Provide the [x, y] coordinate of the cell's center where the given text is located.  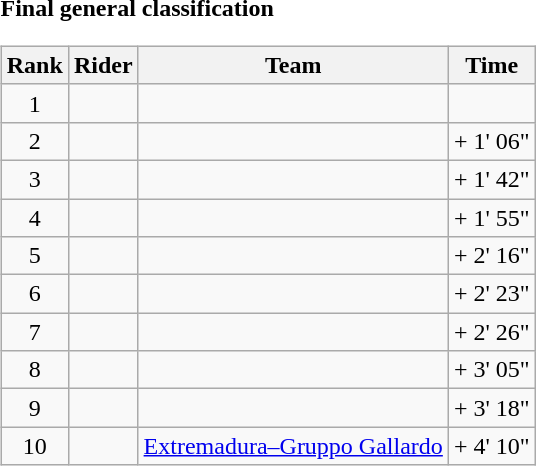
+ 3' 05" [492, 370]
Team [293, 65]
5 [34, 256]
Rank [34, 65]
+ 1' 06" [492, 141]
+ 4' 10" [492, 446]
4 [34, 217]
3 [34, 179]
+ 2' 23" [492, 294]
+ 2' 16" [492, 256]
Time [492, 65]
+ 3' 18" [492, 408]
9 [34, 408]
2 [34, 141]
+ 2' 26" [492, 332]
7 [34, 332]
6 [34, 294]
Rider [103, 65]
Extremadura–Gruppo Gallardo [293, 446]
+ 1' 42" [492, 179]
10 [34, 446]
1 [34, 103]
+ 1' 55" [492, 217]
8 [34, 370]
